Identify which cell holds the provided text, then report its (X, Y) central coordinate. 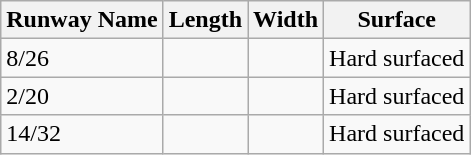
14/32 (82, 134)
Runway Name (82, 20)
Surface (397, 20)
2/20 (82, 96)
Width (286, 20)
8/26 (82, 58)
Length (205, 20)
